Extract the [x, y] coordinate from the center of the cell holding the provided text.  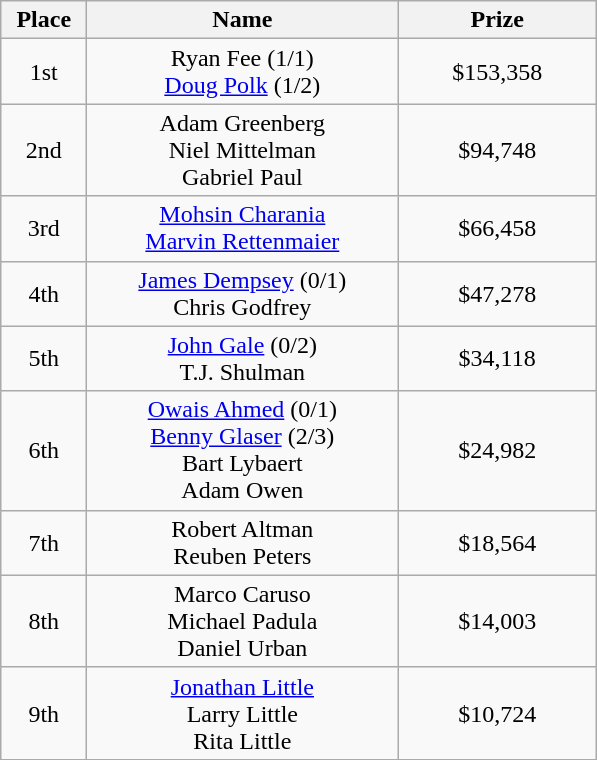
Owais Ahmed (0/1)Benny Glaser (2/3)Bart LybaertAdam Owen [242, 450]
Prize [498, 20]
Place [44, 20]
Marco CarusoMichael PadulaDaniel Urban [242, 621]
4th [44, 294]
Robert AltmanReuben Peters [242, 542]
Name [242, 20]
$94,748 [498, 150]
$47,278 [498, 294]
Jonathan LittleLarry LittleRita Little [242, 713]
John Gale (0/2)T.J. Shulman [242, 358]
9th [44, 713]
$34,118 [498, 358]
$18,564 [498, 542]
Adam GreenbergNiel MittelmanGabriel Paul [242, 150]
Ryan Fee (1/1)Doug Polk (1/2) [242, 72]
3rd [44, 228]
$153,358 [498, 72]
$14,003 [498, 621]
$10,724 [498, 713]
$24,982 [498, 450]
$66,458 [498, 228]
Mohsin CharaniaMarvin Rettenmaier [242, 228]
5th [44, 358]
1st [44, 72]
2nd [44, 150]
8th [44, 621]
James Dempsey (0/1)Chris Godfrey [242, 294]
7th [44, 542]
6th [44, 450]
